Output the [x, y] coordinate of the center of the cell containing the given text.  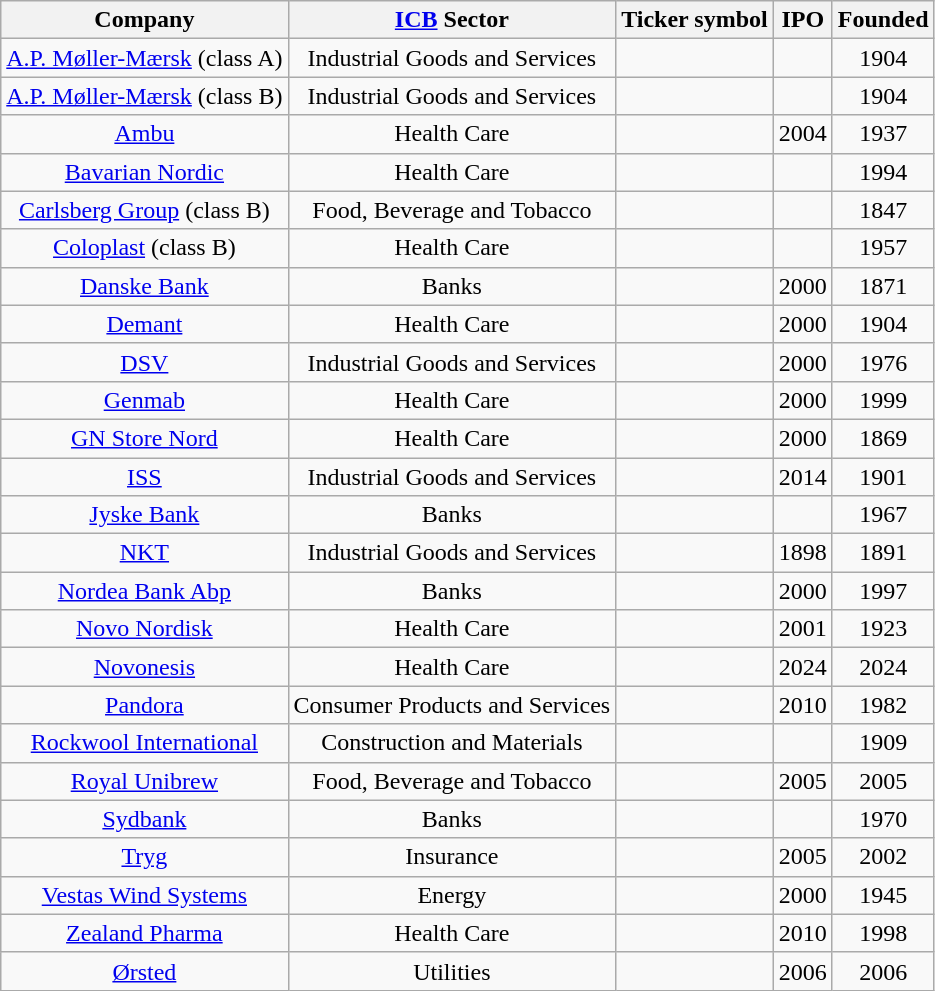
1901 [883, 477]
Ambu [144, 134]
Pandora [144, 705]
NKT [144, 553]
Royal Unibrew [144, 781]
Insurance [452, 857]
Ticker symbol [695, 20]
ISS [144, 477]
1957 [883, 248]
1923 [883, 629]
1967 [883, 515]
1898 [802, 553]
Bavarian Nordic [144, 172]
Tryg [144, 857]
Coloplast (class B) [144, 248]
IPO [802, 20]
Construction and Materials [452, 743]
1994 [883, 172]
Rockwool International [144, 743]
DSV [144, 362]
Utilities [452, 971]
2014 [802, 477]
Genmab [144, 400]
1976 [883, 362]
Consumer Products and Services [452, 705]
2001 [802, 629]
Danske Bank [144, 286]
A.P. Møller-Mærsk (class B) [144, 96]
1869 [883, 438]
1998 [883, 933]
Zealand Pharma [144, 933]
Sydbank [144, 819]
Vestas Wind Systems [144, 895]
Demant [144, 324]
Novonesis [144, 667]
Company [144, 20]
1847 [883, 210]
1937 [883, 134]
1982 [883, 705]
Founded [883, 20]
1909 [883, 743]
Jyske Bank [144, 515]
A.P. Møller-Mærsk (class A) [144, 58]
1945 [883, 895]
GN Store Nord [144, 438]
1999 [883, 400]
Carlsberg Group (class B) [144, 210]
Nordea Bank Abp [144, 591]
Energy [452, 895]
Ørsted [144, 971]
2004 [802, 134]
1891 [883, 553]
ICB Sector [452, 20]
2002 [883, 857]
Novo Nordisk [144, 629]
1970 [883, 819]
1997 [883, 591]
1871 [883, 286]
